Provide the (X, Y) coordinate of the cell's center where the given text is located.  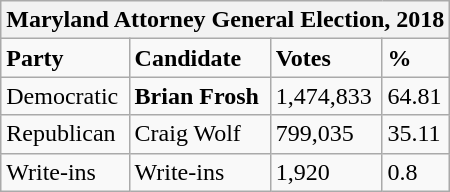
64.81 (416, 96)
Votes (326, 58)
Republican (65, 134)
Brian Frosh (200, 96)
0.8 (416, 172)
Candidate (200, 58)
35.11 (416, 134)
1,474,833 (326, 96)
Craig Wolf (200, 134)
Party (65, 58)
% (416, 58)
1,920 (326, 172)
Democratic (65, 96)
799,035 (326, 134)
Maryland Attorney General Election, 2018 (226, 20)
